Locate the cell with the specified text and output its (x, y) center coordinate. 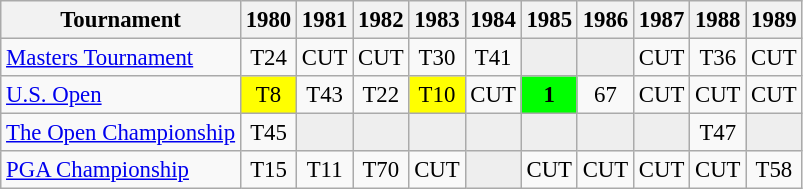
T70 (381, 170)
1980 (268, 20)
1984 (493, 20)
1982 (381, 20)
T30 (437, 58)
1 (549, 95)
T11 (325, 170)
1987 (661, 20)
T8 (268, 95)
1983 (437, 20)
T43 (325, 95)
T15 (268, 170)
U.S. Open (121, 95)
T45 (268, 133)
1986 (605, 20)
Tournament (121, 20)
T47 (718, 133)
67 (605, 95)
1989 (774, 20)
T58 (774, 170)
Masters Tournament (121, 58)
1988 (718, 20)
1985 (549, 20)
T10 (437, 95)
T22 (381, 95)
The Open Championship (121, 133)
1981 (325, 20)
T24 (268, 58)
T36 (718, 58)
T41 (493, 58)
PGA Championship (121, 170)
